Extract the (X, Y) coordinate from the center of the cell holding the provided text.  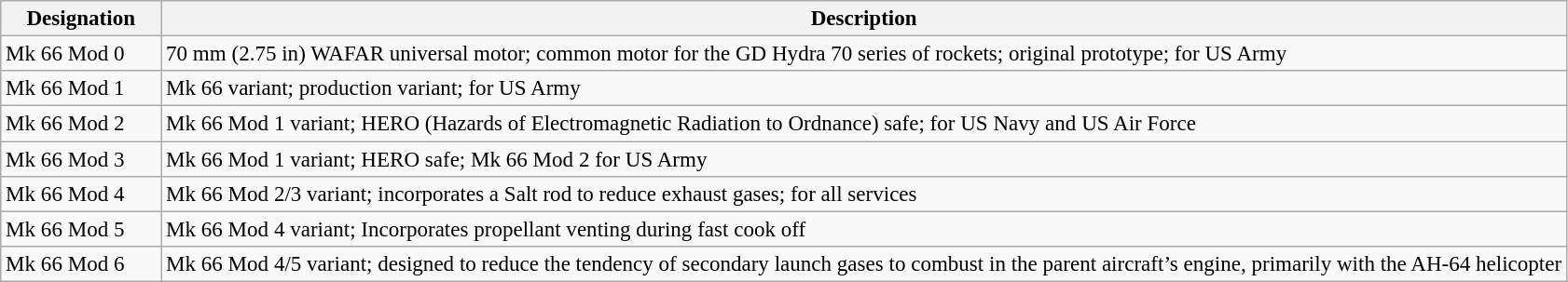
Mk 66 Mod 2/3 variant; incorporates a Salt rod to reduce exhaust gases; for all services (864, 195)
Mk 66 Mod 5 (81, 229)
Mk 66 Mod 0 (81, 54)
Designation (81, 19)
Mk 66 Mod 6 (81, 264)
Mk 66 Mod 3 (81, 159)
70 mm (2.75 in) WAFAR universal motor; common motor for the GD Hydra 70 series of rockets; original prototype; for US Army (864, 54)
Mk 66 variant; production variant; for US Army (864, 88)
Mk 66 Mod 4 (81, 195)
Mk 66 Mod 1 variant; HERO safe; Mk 66 Mod 2 for US Army (864, 159)
Mk 66 Mod 1 (81, 88)
Mk 66 Mod 2 (81, 124)
Description (864, 19)
Mk 66 Mod 1 variant; HERO (Hazards of Electromagnetic Radiation to Ordnance) safe; for US Navy and US Air Force (864, 124)
Mk 66 Mod 4 variant; Incorporates propellant venting during fast cook off (864, 229)
